Return (x, y) of the center of cell containing provided text 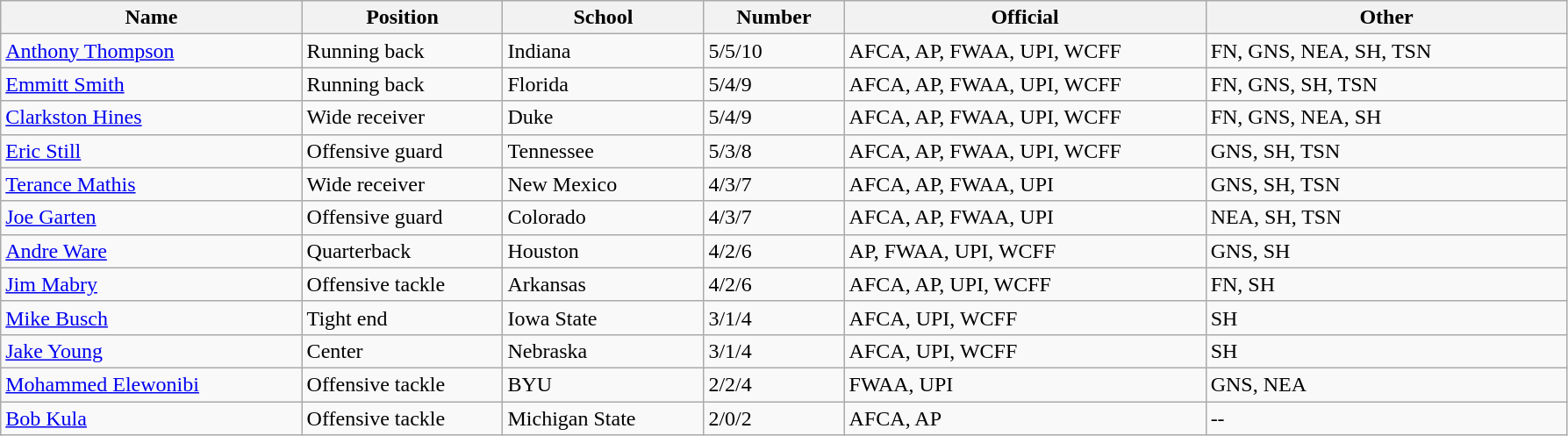
Arkansas (604, 284)
GNS, NEA (1386, 384)
Nebraska (604, 351)
New Mexico (604, 184)
Tight end (402, 318)
FN, GNS, SH, TSN (1386, 84)
FN, GNS, NEA, SH, TSN (1386, 51)
School (604, 18)
FWAA, UPI (1025, 384)
Joe Garten (151, 218)
Emmitt Smith (151, 84)
Clarkston Hines (151, 118)
Center (402, 351)
Duke (604, 118)
Number (774, 18)
Indiana (604, 51)
Jake Young (151, 351)
5/3/8 (774, 151)
Position (402, 18)
Florida (604, 84)
Anthony Thompson (151, 51)
AFCA, AP, UPI, WCFF (1025, 284)
BYU (604, 384)
Michigan State (604, 418)
2/2/4 (774, 384)
Andre Ware (151, 251)
5/5/10 (774, 51)
-- (1386, 418)
NEA, SH, TSN (1386, 218)
Bob Kula (151, 418)
2/0/2 (774, 418)
GNS, SH (1386, 251)
Terance Mathis (151, 184)
Eric Still (151, 151)
Quarterback (402, 251)
Mike Busch (151, 318)
Iowa State (604, 318)
Mohammed Elewonibi (151, 384)
AP, FWAA, UPI, WCFF (1025, 251)
Colorado (604, 218)
AFCA, AP (1025, 418)
Jim Mabry (151, 284)
Official (1025, 18)
Name (151, 18)
FN, SH (1386, 284)
FN, GNS, NEA, SH (1386, 118)
Other (1386, 18)
Tennessee (604, 151)
Houston (604, 251)
